Find where the given text appears and provide that cell's center as (X, Y) coordinate. 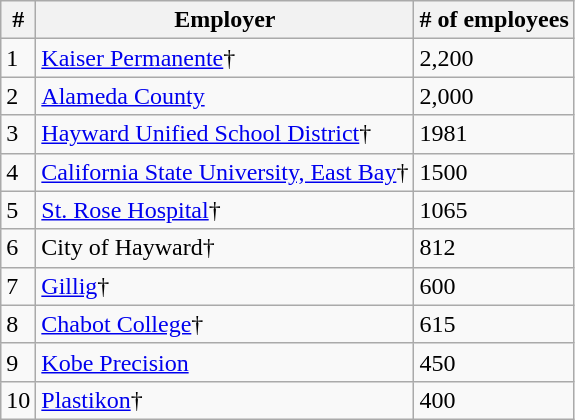
Kaiser Permanente† (225, 58)
Kobe Precision (225, 362)
# of employees (494, 20)
7 (18, 286)
1981 (494, 134)
812 (494, 248)
2 (18, 96)
California State University, East Bay† (225, 172)
5 (18, 210)
Plastikon† (225, 400)
6 (18, 248)
450 (494, 362)
Alameda County (225, 96)
# (18, 20)
City of Hayward† (225, 248)
Employer (225, 20)
3 (18, 134)
8 (18, 324)
615 (494, 324)
4 (18, 172)
400 (494, 400)
2,200 (494, 58)
1500 (494, 172)
St. Rose Hospital† (225, 210)
10 (18, 400)
600 (494, 286)
1 (18, 58)
Gillig† (225, 286)
1065 (494, 210)
Chabot College† (225, 324)
9 (18, 362)
Hayward Unified School District† (225, 134)
2,000 (494, 96)
